Scan for the cell matching the given text and deliver its [X, Y] coordinate at center. 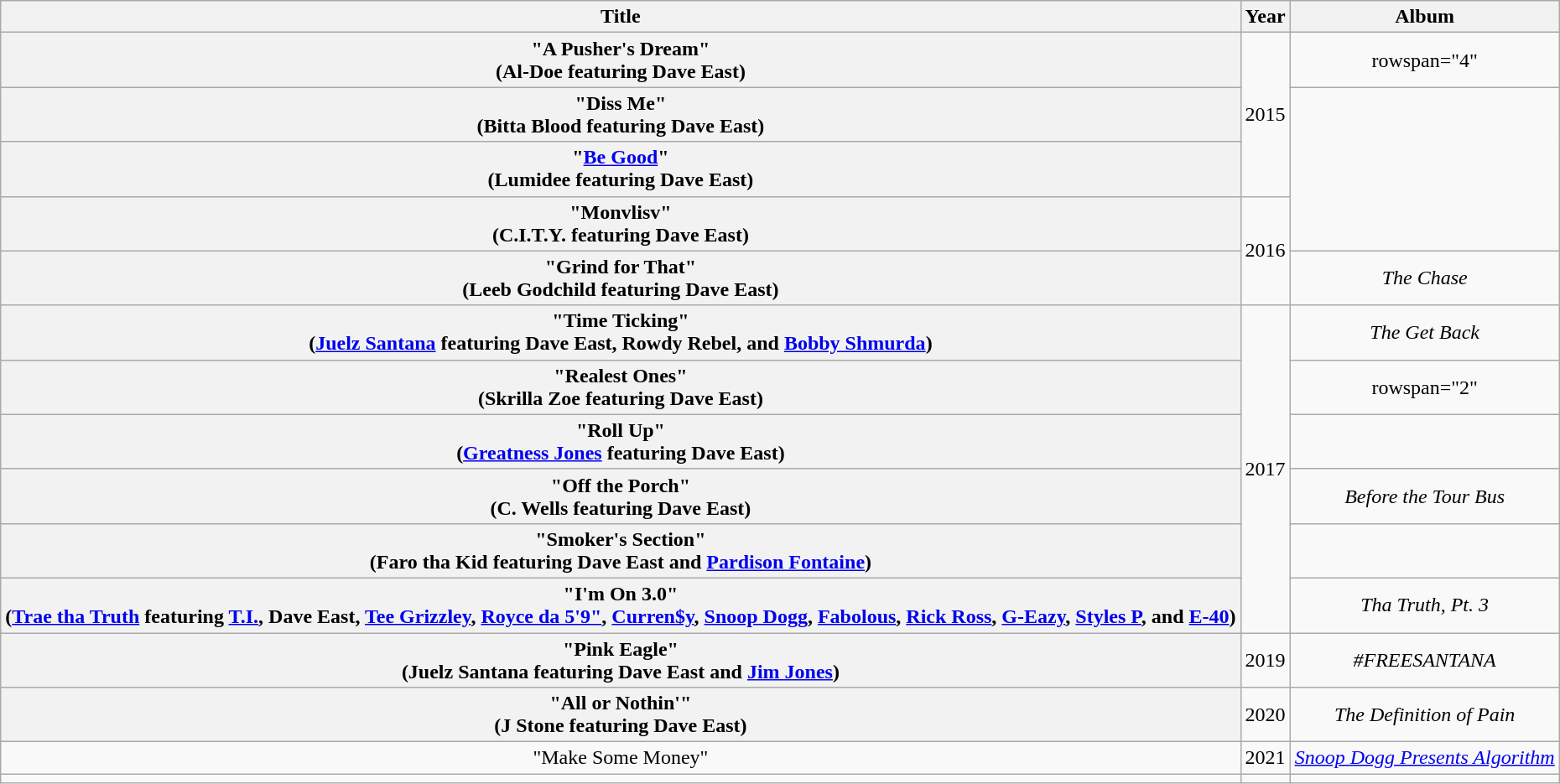
"Time Ticking"(Juelz Santana featuring Dave East, Rowdy Rebel, and Bobby Shmurda) [621, 332]
Title [621, 17]
Tha Truth, Pt. 3 [1424, 605]
The Chase [1424, 278]
Year [1265, 17]
2021 [1265, 758]
Album [1424, 17]
2019 [1265, 659]
"Monvlisv"(C.I.T.Y. featuring Dave East) [621, 223]
"Be Good"(Lumidee featuring Dave East) [621, 169]
The Definition of Pain [1424, 714]
2016 [1265, 251]
2020 [1265, 714]
2015 [1265, 114]
"Grind for That"(Leeb Godchild featuring Dave East) [621, 278]
rowspan="4" [1424, 60]
"All or Nothin'"(J Stone featuring Dave East) [621, 714]
#FREESANTANA [1424, 659]
"Pink Eagle"(Juelz Santana featuring Dave East and Jim Jones) [621, 659]
The Get Back [1424, 332]
"Diss Me"(Bitta Blood featuring Dave East) [621, 114]
"Smoker's Section"(Faro tha Kid featuring Dave East and Pardison Fontaine) [621, 550]
Before the Tour Bus [1424, 496]
Snoop Dogg Presents Algorithm [1424, 758]
2017 [1265, 469]
"Realest Ones"(Skrilla Zoe featuring Dave East) [621, 387]
"A Pusher's Dream"(Al-Doe featuring Dave East) [621, 60]
rowspan="2" [1424, 387]
"Off the Porch"(C. Wells featuring Dave East) [621, 496]
"Make Some Money" [621, 758]
"Roll Up"(Greatness Jones featuring Dave East) [621, 441]
